Extract the (x, y) coordinate from the center of the cell holding the provided text.  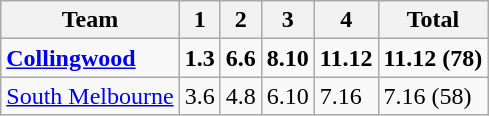
Collingwood (90, 58)
2 (240, 20)
4 (346, 20)
6.6 (240, 58)
7.16 (58) (433, 96)
3.6 (200, 96)
6.10 (288, 96)
1.3 (200, 58)
1 (200, 20)
South Melbourne (90, 96)
3 (288, 20)
Total (433, 20)
8.10 (288, 58)
Team (90, 20)
4.8 (240, 96)
7.16 (346, 96)
11.12 (78) (433, 58)
11.12 (346, 58)
